For the text-containing cell, return its midpoint in (x, y) coordinate format. 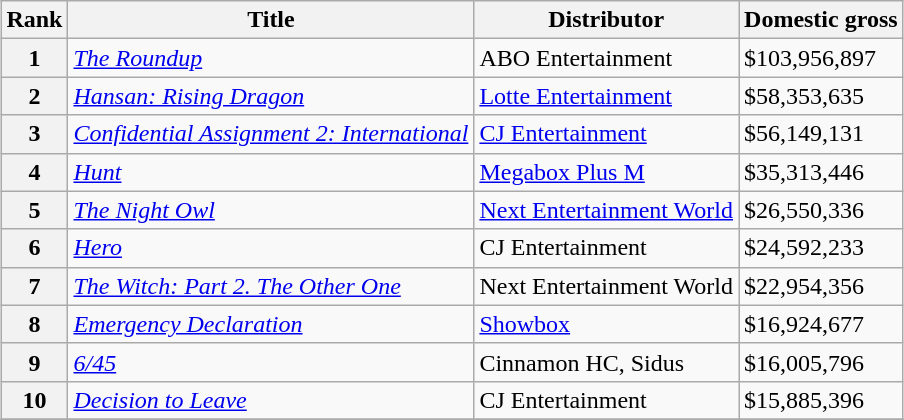
7 (34, 286)
Showbox (606, 324)
$16,005,796 (822, 362)
ABO Entertainment (606, 58)
5 (34, 210)
8 (34, 324)
$22,954,356 (822, 286)
4 (34, 172)
$15,885,396 (822, 400)
The Roundup (271, 58)
$26,550,336 (822, 210)
Lotte Entertainment (606, 96)
Hansan: Rising Dragon (271, 96)
Confidential Assignment 2: International (271, 134)
Decision to Leave (271, 400)
Rank (34, 20)
3 (34, 134)
Hunt (271, 172)
1 (34, 58)
The Witch: Part 2. The Other One (271, 286)
$103,956,897 (822, 58)
Hero (271, 248)
Megabox Plus M (606, 172)
9 (34, 362)
Cinnamon HC, Sidus (606, 362)
6/45 (271, 362)
$16,924,677 (822, 324)
Title (271, 20)
Emergency Declaration (271, 324)
$56,149,131 (822, 134)
$58,353,635 (822, 96)
The Night Owl (271, 210)
$35,313,446 (822, 172)
Domestic gross (822, 20)
$24,592,233 (822, 248)
2 (34, 96)
6 (34, 248)
10 (34, 400)
Distributor (606, 20)
